Provide the (X, Y) coordinate of the cell's center where the given text is located.  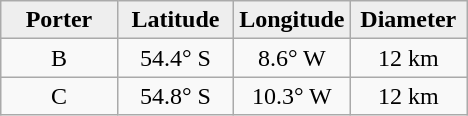
Diameter (408, 20)
54.4° S (175, 58)
Latitude (175, 20)
Porter (59, 20)
10.3° W (292, 96)
Longitude (292, 20)
C (59, 96)
54.8° S (175, 96)
8.6° W (292, 58)
B (59, 58)
